Return the [x, y] coordinate for the center point of the cell that contains the specified text.  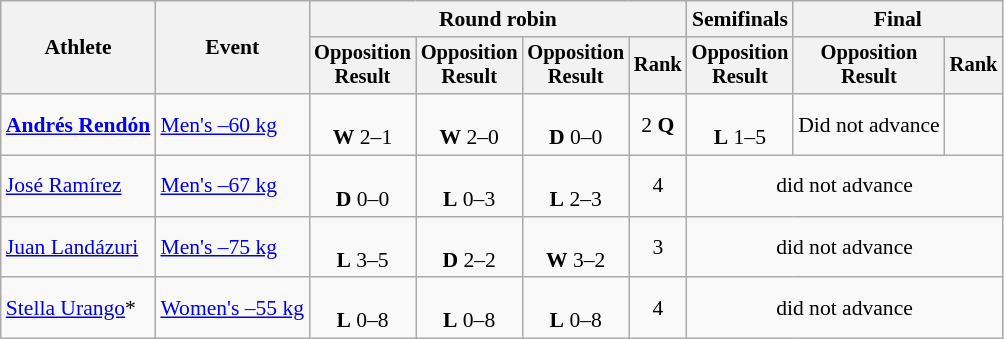
Andrés Rendón [78, 124]
W 2–1 [362, 124]
Women's –55 kg [232, 308]
L 1–5 [740, 124]
Event [232, 48]
W 2–0 [470, 124]
D 2–2 [470, 248]
Men's –60 kg [232, 124]
Stella Urango* [78, 308]
L 0–3 [470, 186]
José Ramírez [78, 186]
L 3–5 [362, 248]
Did not advance [869, 124]
Men's –67 kg [232, 186]
W 3–2 [576, 248]
L 2–3 [576, 186]
Semifinals [740, 19]
Athlete [78, 48]
3 [658, 248]
2 Q [658, 124]
Men's –75 kg [232, 248]
Juan Landázuri [78, 248]
Final [898, 19]
Round robin [498, 19]
